Scan for the cell matching the given text and deliver its (x, y) coordinate at center. 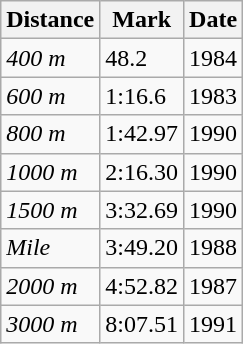
1:42.97 (142, 134)
3000 m (50, 324)
2:16.30 (142, 172)
Mark (142, 20)
400 m (50, 58)
2000 m (50, 286)
1984 (214, 58)
800 m (50, 134)
1991 (214, 324)
1988 (214, 248)
1:16.6 (142, 96)
Mile (50, 248)
48.2 (142, 58)
3:49.20 (142, 248)
600 m (50, 96)
3:32.69 (142, 210)
Distance (50, 20)
4:52.82 (142, 286)
1500 m (50, 210)
8:07.51 (142, 324)
Date (214, 20)
1987 (214, 286)
1000 m (50, 172)
1983 (214, 96)
